Capture the cell that displays the provided text and extract its (X, Y) central coordinate. 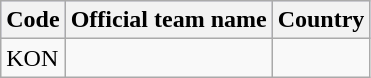
KON (33, 58)
Code (33, 20)
Country (321, 20)
Official team name (168, 20)
